Search for the cell housing the specified text and yield its [X, Y] center coordinate. 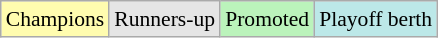
Champions [55, 19]
Runners-up [164, 19]
Playoff berth [376, 19]
Promoted [267, 19]
